Detect which cell encompasses the target text, then output its [x, y] center coordinate. 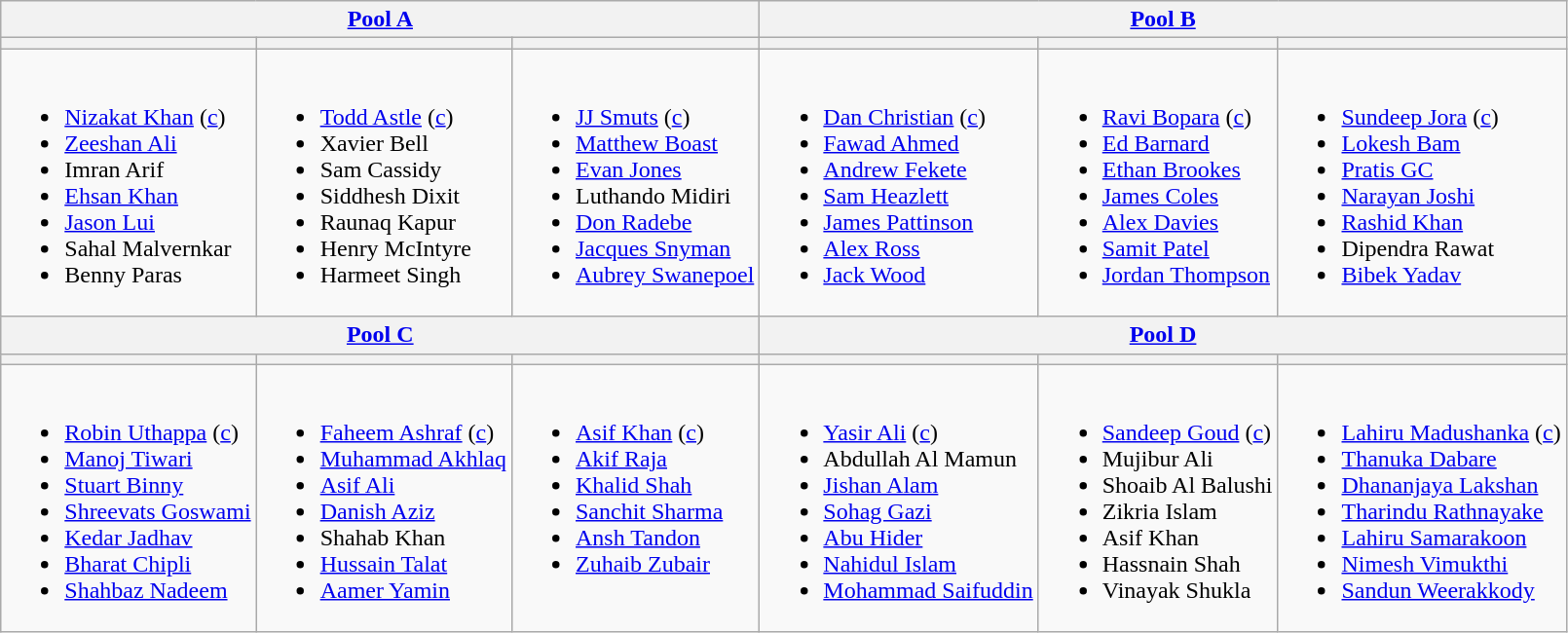
JJ Smuts (c)Matthew BoastEvan JonesLuthando MidiriDon RadebeJacques SnymanAubrey Swanepoel [635, 183]
Pool B [1163, 19]
Lahiru Madushanka (c)Thanuka DabareDhananjaya LakshanTharindu RathnayakeLahiru SamarakoonNimesh VimukthiSandun Weerakkody [1422, 499]
Pool A [380, 19]
Nizakat Khan (c)Zeeshan AliImran ArifEhsan KhanJason LuiSahal MalvernkarBenny Paras [129, 183]
Sundeep Jora (c)Lokesh BamPratis GCNarayan JoshiRashid KhanDipendra RawatBibek Yadav [1422, 183]
Ravi Bopara (c)Ed BarnardEthan BrookesJames ColesAlex DaviesSamit PatelJordan Thompson [1158, 183]
Sandeep Goud (c)Mujibur AliShoaib Al BalushiZikria IslamAsif KhanHassnain ShahVinayak Shukla [1158, 499]
Pool D [1163, 335]
Dan Christian (c)Fawad AhmedAndrew FeketeSam HeazlettJames PattinsonAlex RossJack Wood [899, 183]
Todd Astle (c)Xavier BellSam CassidySiddhesh DixitRaunaq KapurHenry McIntyreHarmeet Singh [384, 183]
Robin Uthappa (c)Manoj TiwariStuart BinnyShreevats GoswamiKedar JadhavBharat ChipliShahbaz Nadeem [129, 499]
Yasir Ali (c)Abdullah Al MamunJishan AlamSohag GaziAbu HiderNahidul IslamMohammad Saifuddin [899, 499]
Faheem Ashraf (c)Muhammad AkhlaqAsif AliDanish AzizShahab KhanHussain TalatAamer Yamin [384, 499]
Pool C [380, 335]
Asif Khan (c)Akif RajaKhalid ShahSanchit SharmaAnsh TandonZuhaib Zubair [635, 499]
